Extract the [x, y] coordinate from the center of the cell holding the provided text.  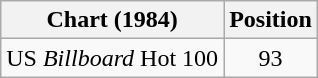
Position [271, 20]
US Billboard Hot 100 [112, 58]
Chart (1984) [112, 20]
93 [271, 58]
